Locate the cell with the specified text and output its [x, y] center coordinate. 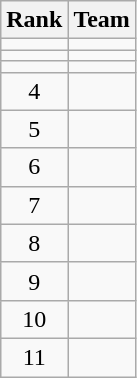
8 [34, 243]
5 [34, 129]
7 [34, 205]
11 [34, 357]
Team [102, 20]
6 [34, 167]
4 [34, 91]
10 [34, 319]
9 [34, 281]
Rank [34, 20]
